Find where the given text appears and provide that cell's center as [X, Y] coordinate. 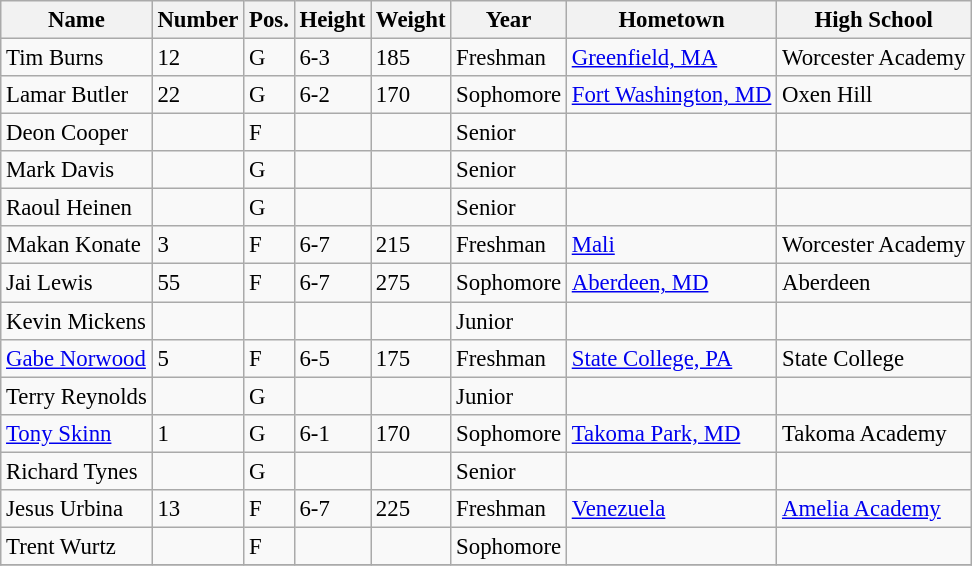
Year [509, 20]
Height [332, 20]
225 [411, 509]
1 [198, 433]
Mark Davis [76, 170]
22 [198, 95]
Weight [411, 20]
Terry Reynolds [76, 396]
Aberdeen, MD [671, 283]
55 [198, 283]
High School [874, 20]
12 [198, 58]
Takoma Academy [874, 433]
Gabe Norwood [76, 358]
6-5 [332, 358]
Aberdeen [874, 283]
Greenfield, MA [671, 58]
State College [874, 358]
Fort Washington, MD [671, 95]
13 [198, 509]
6-3 [332, 58]
Amelia Academy [874, 509]
Trent Wurtz [76, 546]
Lamar Butler [76, 95]
185 [411, 58]
Kevin Mickens [76, 321]
Mali [671, 245]
Raoul Heinen [76, 208]
Tim Burns [76, 58]
275 [411, 283]
6-1 [332, 433]
175 [411, 358]
Makan Konate [76, 245]
State College, PA [671, 358]
Deon Cooper [76, 133]
Jesus Urbina [76, 509]
Venezuela [671, 509]
Pos. [269, 20]
215 [411, 245]
Jai Lewis [76, 283]
Name [76, 20]
Hometown [671, 20]
Richard Tynes [76, 471]
Oxen Hill [874, 95]
Takoma Park, MD [671, 433]
Tony Skinn [76, 433]
6-2 [332, 95]
5 [198, 358]
Number [198, 20]
3 [198, 245]
